For the text-containing cell, return its midpoint in (X, Y) coordinate format. 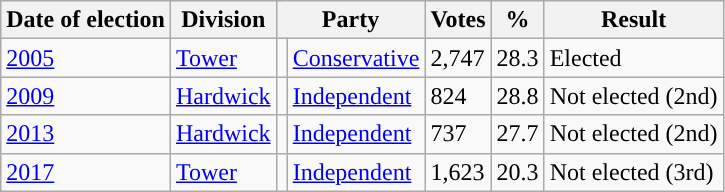
28.8 (518, 96)
Elected (634, 58)
737 (458, 134)
Votes (458, 20)
Conservative (356, 58)
2013 (86, 134)
2009 (86, 96)
1,623 (458, 172)
2,747 (458, 58)
27.7 (518, 134)
Division (223, 20)
2017 (86, 172)
Party (350, 20)
Date of election (86, 20)
20.3 (518, 172)
28.3 (518, 58)
Not elected (3rd) (634, 172)
824 (458, 96)
% (518, 20)
2005 (86, 58)
Result (634, 20)
